Find where the given text appears and provide that cell's center as [x, y] coordinate. 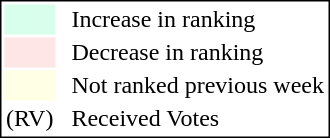
(RV) [29, 119]
Decrease in ranking [198, 53]
Increase in ranking [198, 19]
Received Votes [198, 119]
Not ranked previous week [198, 85]
